Detect which cell encompasses the target text, then output its [x, y] center coordinate. 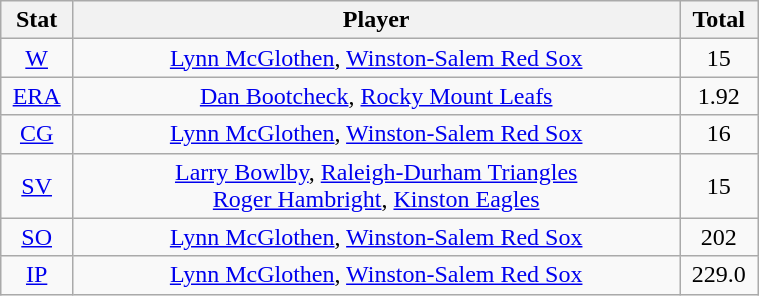
ERA [37, 96]
1.92 [719, 96]
IP [37, 275]
Total [719, 20]
Stat [37, 20]
229.0 [719, 275]
SO [37, 237]
CG [37, 134]
Dan Bootcheck, Rocky Mount Leafs [376, 96]
202 [719, 237]
Player [376, 20]
16 [719, 134]
SV [37, 186]
Larry Bowlby, Raleigh-Durham Triangles Roger Hambright, Kinston Eagles [376, 186]
W [37, 58]
